From the cell containing the given text, extract its center point as [x, y] coordinate. 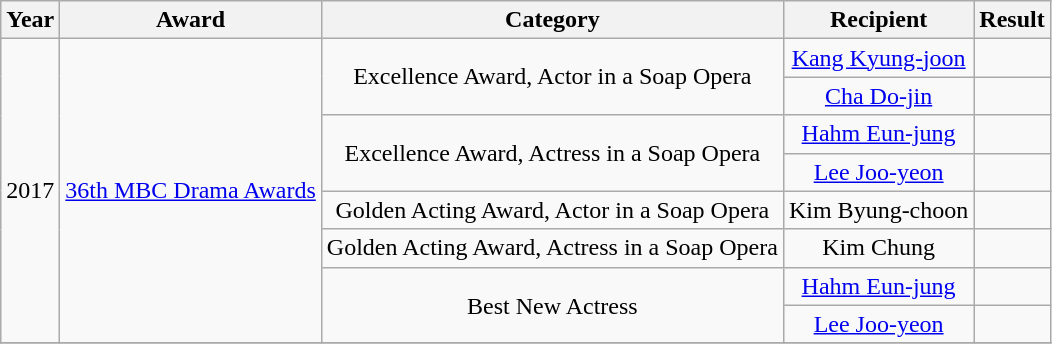
Excellence Award, Actor in a Soap Opera [552, 77]
Excellence Award, Actress in a Soap Opera [552, 153]
Category [552, 20]
Best New Actress [552, 305]
Kim Byung-choon [878, 210]
Result [1012, 20]
Cha Do-jin [878, 96]
Kim Chung [878, 248]
Golden Acting Award, Actress in a Soap Opera [552, 248]
Golden Acting Award, Actor in a Soap Opera [552, 210]
Recipient [878, 20]
Kang Kyung-joon [878, 58]
Award [191, 20]
2017 [30, 191]
36th MBC Drama Awards [191, 191]
Year [30, 20]
